Identify which cell holds the provided text, then report its (x, y) central coordinate. 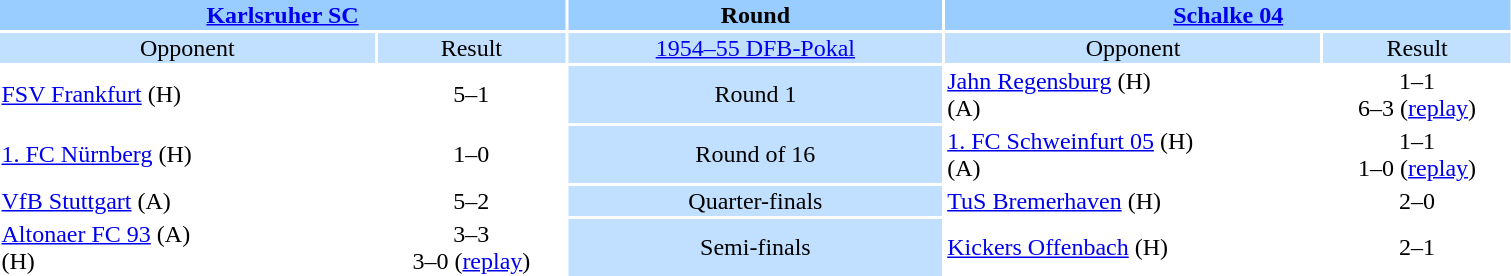
Kickers Offenbach (H) (1134, 248)
Altonaer FC 93 (A) (H) (188, 248)
1954–55 DFB-Pokal (756, 48)
Round (756, 15)
1. FC Nürnberg (H) (188, 154)
5–1 (472, 94)
5–2 (472, 201)
Schalke 04 (1228, 15)
Jahn Regensburg (H) (A) (1134, 94)
FSV Frankfurt (H) (188, 94)
Quarter-finals (756, 201)
TuS Bremerhaven (H) (1134, 201)
Semi-finals (756, 248)
Round 1 (756, 94)
2–0 (1416, 201)
Round of 16 (756, 154)
VfB Stuttgart (A) (188, 201)
1–1 6–3 (replay) (1416, 94)
Karlsruher SC (282, 15)
1–0 (472, 154)
3–3 3–0 (replay) (472, 248)
2–1 (1416, 248)
1–1 1–0 (replay) (1416, 154)
1. FC Schweinfurt 05 (H) (A) (1134, 154)
